Scan for the cell matching the given text and deliver its [x, y] coordinate at center. 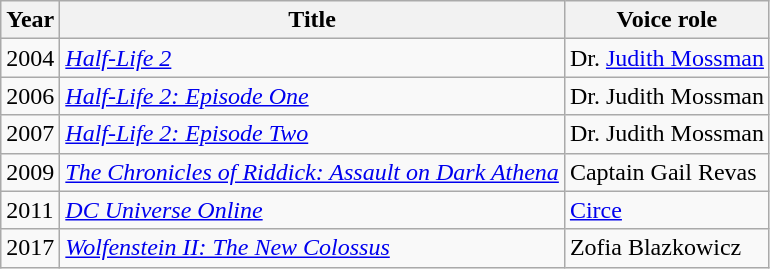
2007 [30, 134]
2009 [30, 172]
Captain Gail Revas [666, 172]
DC Universe Online [312, 210]
The Chronicles of Riddick: Assault on Dark Athena [312, 172]
2017 [30, 248]
2004 [30, 58]
Voice role [666, 20]
Title [312, 20]
2011 [30, 210]
Wolfenstein II: The New Colossus [312, 248]
Year [30, 20]
Circe [666, 210]
Half-Life 2: Episode One [312, 96]
Zofia Blazkowicz [666, 248]
Half-Life 2 [312, 58]
Half-Life 2: Episode Two [312, 134]
2006 [30, 96]
